Return the [x, y] coordinate for the center point of the cell that contains the specified text.  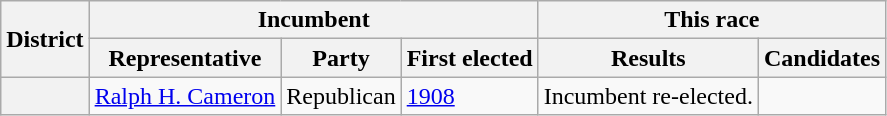
First elected [470, 58]
This race [712, 20]
Representative [185, 58]
Party [341, 58]
Ralph H. Cameron [185, 96]
1908 [470, 96]
Results [648, 58]
District [45, 39]
Republican [341, 96]
Candidates [822, 58]
Incumbent re-elected. [648, 96]
Incumbent [314, 20]
